Return the (x, y) coordinate for the center point of the cell that contains the specified text.  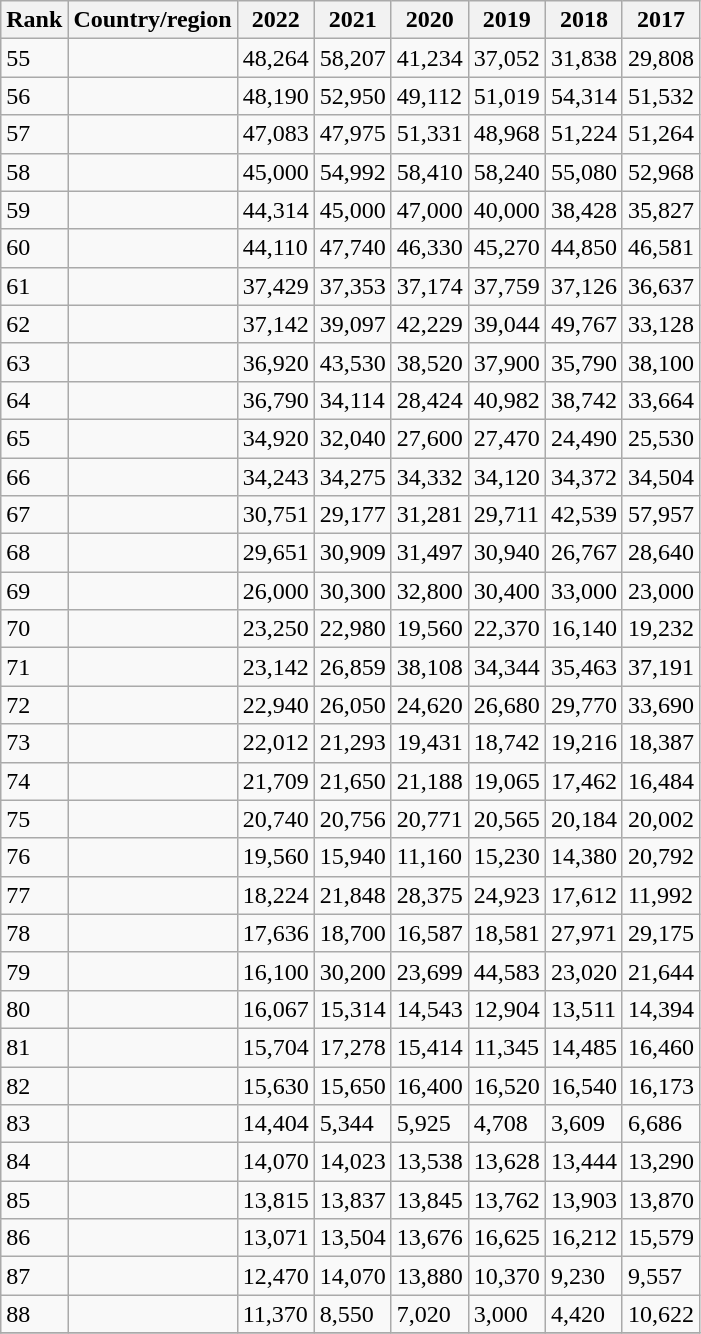
68 (34, 553)
30,940 (506, 553)
28,375 (430, 895)
51,331 (430, 134)
37,191 (660, 667)
13,845 (430, 1200)
51,264 (660, 134)
2020 (430, 20)
56 (34, 96)
54,992 (352, 172)
40,982 (506, 400)
41,234 (430, 58)
36,790 (276, 400)
34,920 (276, 438)
12,470 (276, 1276)
15,630 (276, 1085)
37,429 (276, 286)
28,640 (660, 553)
37,052 (506, 58)
3,609 (584, 1124)
14,394 (660, 1009)
6,686 (660, 1124)
37,142 (276, 324)
22,940 (276, 705)
38,428 (584, 210)
13,290 (660, 1162)
66 (34, 477)
75 (34, 819)
47,740 (352, 248)
87 (34, 1276)
23,142 (276, 667)
16,173 (660, 1085)
2022 (276, 20)
85 (34, 1200)
17,278 (352, 1047)
5,344 (352, 1124)
49,767 (584, 324)
13,071 (276, 1238)
14,023 (352, 1162)
16,520 (506, 1085)
60 (34, 248)
34,372 (584, 477)
19,232 (660, 629)
21,293 (352, 743)
38,100 (660, 362)
62 (34, 324)
34,120 (506, 477)
67 (34, 515)
29,651 (276, 553)
45,270 (506, 248)
13,762 (506, 1200)
20,756 (352, 819)
20,565 (506, 819)
38,108 (430, 667)
32,800 (430, 591)
30,400 (506, 591)
4,708 (506, 1124)
2017 (660, 20)
13,880 (430, 1276)
13,511 (584, 1009)
74 (34, 781)
20,771 (430, 819)
24,620 (430, 705)
11,370 (276, 1314)
37,126 (584, 286)
40,000 (506, 210)
15,940 (352, 857)
21,709 (276, 781)
13,903 (584, 1200)
18,742 (506, 743)
70 (34, 629)
14,380 (584, 857)
18,581 (506, 933)
47,975 (352, 134)
15,414 (430, 1047)
34,504 (660, 477)
46,581 (660, 248)
71 (34, 667)
15,314 (352, 1009)
9,230 (584, 1276)
21,188 (430, 781)
16,625 (506, 1238)
20,002 (660, 819)
20,184 (584, 819)
8,550 (352, 1314)
34,243 (276, 477)
26,767 (584, 553)
49,112 (430, 96)
63 (34, 362)
11,992 (660, 895)
14,485 (584, 1047)
26,859 (352, 667)
11,160 (430, 857)
37,174 (430, 286)
21,848 (352, 895)
29,770 (584, 705)
84 (34, 1162)
47,000 (430, 210)
38,742 (584, 400)
77 (34, 895)
81 (34, 1047)
25,530 (660, 438)
18,387 (660, 743)
5,925 (430, 1124)
23,699 (430, 971)
78 (34, 933)
10,370 (506, 1276)
13,538 (430, 1162)
58,207 (352, 58)
51,532 (660, 96)
31,281 (430, 515)
34,275 (352, 477)
10,622 (660, 1314)
82 (34, 1085)
59 (34, 210)
16,100 (276, 971)
37,900 (506, 362)
2018 (584, 20)
48,264 (276, 58)
33,690 (660, 705)
64 (34, 400)
15,579 (660, 1238)
48,190 (276, 96)
42,229 (430, 324)
55,080 (584, 172)
35,463 (584, 667)
16,067 (276, 1009)
44,110 (276, 248)
47,083 (276, 134)
15,230 (506, 857)
26,680 (506, 705)
69 (34, 591)
86 (34, 1238)
23,000 (660, 591)
17,462 (584, 781)
54,314 (584, 96)
16,540 (584, 1085)
2021 (352, 20)
57 (34, 134)
13,628 (506, 1162)
30,751 (276, 515)
31,497 (430, 553)
16,212 (584, 1238)
13,870 (660, 1200)
21,650 (352, 781)
19,216 (584, 743)
46,330 (430, 248)
11,345 (506, 1047)
2019 (506, 20)
19,431 (430, 743)
34,114 (352, 400)
36,920 (276, 362)
22,370 (506, 629)
55 (34, 58)
38,520 (430, 362)
16,400 (430, 1085)
57,957 (660, 515)
13,444 (584, 1162)
44,583 (506, 971)
58 (34, 172)
35,790 (584, 362)
33,664 (660, 400)
80 (34, 1009)
29,175 (660, 933)
29,177 (352, 515)
27,971 (584, 933)
42,539 (584, 515)
26,050 (352, 705)
83 (34, 1124)
18,700 (352, 933)
33,128 (660, 324)
51,224 (584, 134)
61 (34, 286)
23,250 (276, 629)
30,909 (352, 553)
65 (34, 438)
32,040 (352, 438)
30,300 (352, 591)
29,808 (660, 58)
16,587 (430, 933)
23,020 (584, 971)
48,968 (506, 134)
22,980 (352, 629)
58,410 (430, 172)
16,140 (584, 629)
88 (34, 1314)
16,460 (660, 1047)
37,353 (352, 286)
29,711 (506, 515)
33,000 (584, 591)
37,759 (506, 286)
22,012 (276, 743)
15,650 (352, 1085)
Rank (34, 20)
30,200 (352, 971)
35,827 (660, 210)
Country/region (152, 20)
19,065 (506, 781)
44,850 (584, 248)
43,530 (352, 362)
39,097 (352, 324)
9,557 (660, 1276)
13,676 (430, 1238)
3,000 (506, 1314)
27,470 (506, 438)
58,240 (506, 172)
34,344 (506, 667)
52,950 (352, 96)
79 (34, 971)
15,704 (276, 1047)
7,020 (430, 1314)
24,490 (584, 438)
13,837 (352, 1200)
73 (34, 743)
31,838 (584, 58)
44,314 (276, 210)
14,404 (276, 1124)
12,904 (506, 1009)
14,543 (430, 1009)
17,636 (276, 933)
28,424 (430, 400)
20,792 (660, 857)
13,815 (276, 1200)
39,044 (506, 324)
51,019 (506, 96)
36,637 (660, 286)
20,740 (276, 819)
18,224 (276, 895)
72 (34, 705)
27,600 (430, 438)
52,968 (660, 172)
4,420 (584, 1314)
21,644 (660, 971)
16,484 (660, 781)
26,000 (276, 591)
24,923 (506, 895)
13,504 (352, 1238)
76 (34, 857)
34,332 (430, 477)
17,612 (584, 895)
